Scan for the cell matching the given text and deliver its (X, Y) coordinate at center. 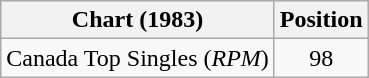
Position (321, 20)
Canada Top Singles (RPM) (138, 58)
Chart (1983) (138, 20)
98 (321, 58)
